Capture the cell that displays the provided text and extract its [X, Y] central coordinate. 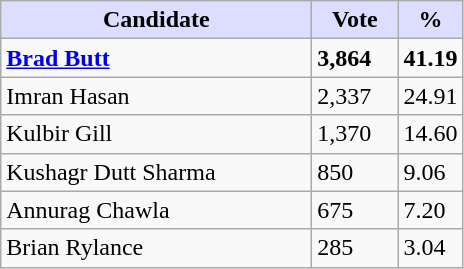
41.19 [430, 58]
Annurag Chawla [156, 210]
675 [355, 210]
Candidate [156, 20]
850 [355, 172]
7.20 [430, 210]
Vote [355, 20]
Brian Rylance [156, 248]
Kulbir Gill [156, 134]
9.06 [430, 172]
3.04 [430, 248]
3,864 [355, 58]
Imran Hasan [156, 96]
% [430, 20]
2,337 [355, 96]
1,370 [355, 134]
285 [355, 248]
Kushagr Dutt Sharma [156, 172]
24.91 [430, 96]
Brad Butt [156, 58]
14.60 [430, 134]
